Locate the cell with the specified text and output its [x, y] center coordinate. 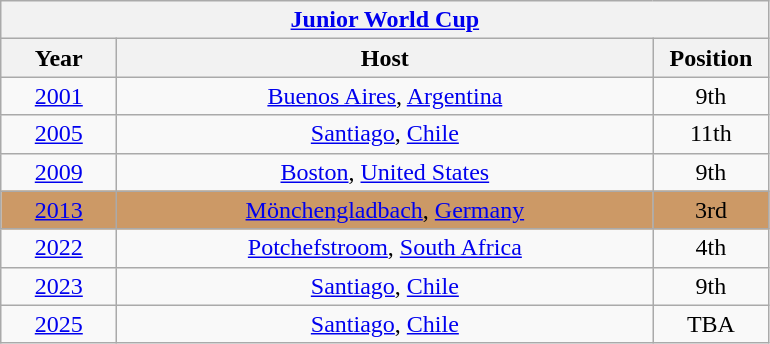
Position [711, 58]
2023 [59, 286]
Junior World Cup [385, 20]
2013 [59, 210]
TBA [711, 324]
2001 [59, 96]
Buenos Aires, Argentina [385, 96]
Potchefstroom, South Africa [385, 248]
11th [711, 134]
Host [385, 58]
4th [711, 248]
2005 [59, 134]
Year [59, 58]
2022 [59, 248]
2025 [59, 324]
Mönchengladbach, Germany [385, 210]
Boston, United States [385, 172]
3rd [711, 210]
2009 [59, 172]
